Locate the cell with the specified text and output its [x, y] center coordinate. 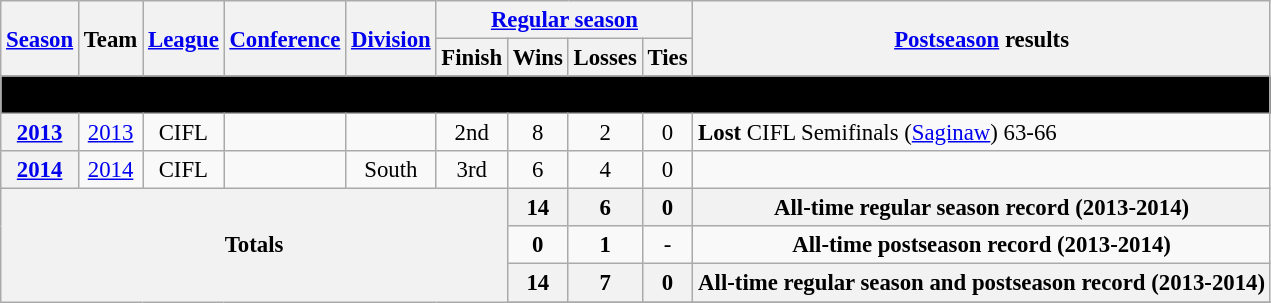
Finish [472, 58]
South [391, 170]
Division [391, 38]
8 [538, 133]
Wins [538, 58]
Lost CIFL Semifinals (Saginaw) 63-66 [982, 133]
Team [110, 38]
2 [605, 133]
All-time postseason record (2013-2014) [982, 245]
3rd [472, 170]
7 [605, 283]
- [668, 245]
All-time regular season record (2013-2014) [982, 208]
4 [605, 170]
2nd [472, 133]
Losses [605, 58]
1 [605, 245]
League [184, 38]
Postseason results [982, 38]
All-time regular season and postseason record (2013-2014) [982, 283]
Dayton Sharks [636, 95]
Totals [254, 246]
Conference [285, 38]
Ties [668, 58]
Season [40, 38]
Regular season [564, 20]
